Search for the cell housing the specified text and yield its (X, Y) center coordinate. 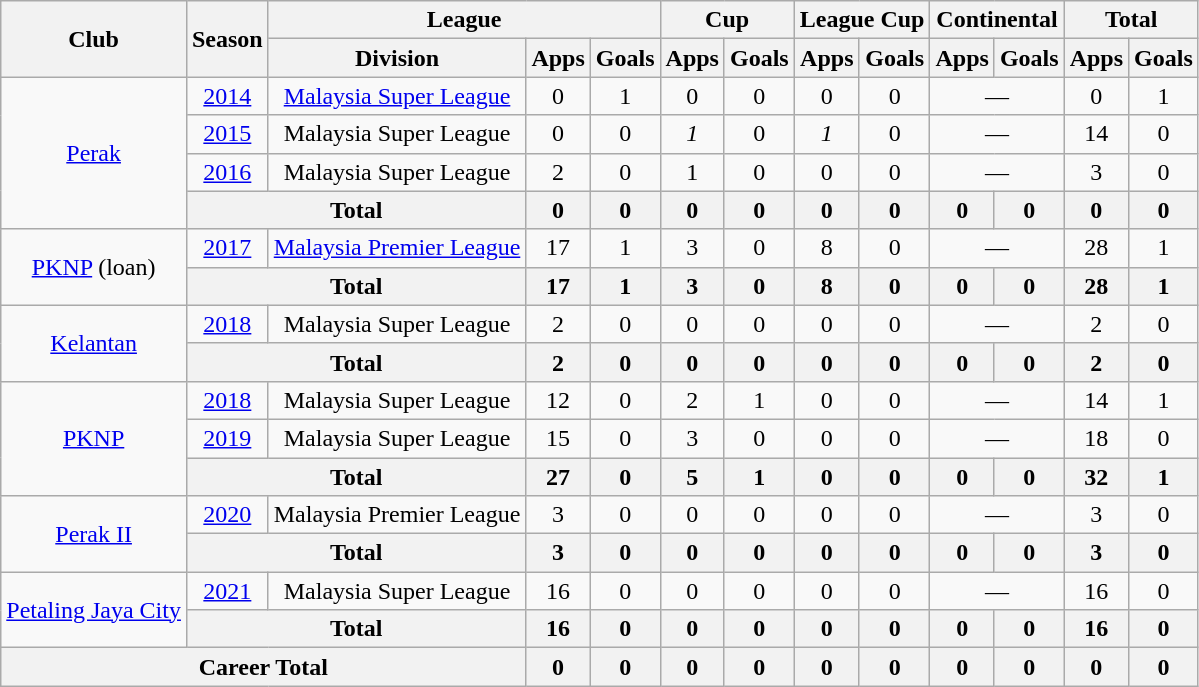
32 (1096, 477)
Cup (727, 20)
18 (1096, 438)
2020 (227, 515)
Petaling Jaya City (94, 610)
Club (94, 39)
Continental (997, 20)
2017 (227, 248)
12 (558, 400)
League Cup (862, 20)
2015 (227, 134)
5 (692, 477)
PKNP (loan) (94, 267)
2021 (227, 591)
27 (558, 477)
Division (397, 58)
2014 (227, 96)
PKNP (94, 438)
Perak (94, 153)
15 (558, 438)
2016 (227, 172)
Kelantan (94, 343)
League (464, 20)
Perak II (94, 534)
2019 (227, 438)
Season (227, 39)
Career Total (264, 667)
